Find where the given text appears and provide that cell's center as [X, Y] coordinate. 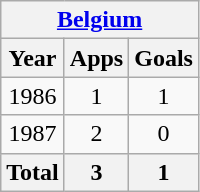
0 [164, 134]
3 [96, 172]
1987 [33, 134]
Belgium [100, 20]
Apps [96, 58]
Goals [164, 58]
Year [33, 58]
2 [96, 134]
1986 [33, 96]
Total [33, 172]
